Locate the cell with the specified text and output its [X, Y] center coordinate. 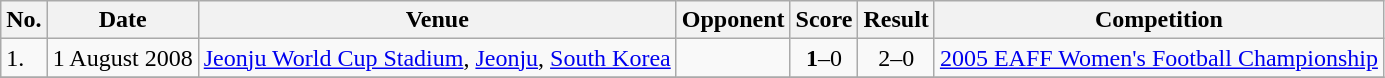
2–0 [896, 58]
Result [896, 20]
1 August 2008 [122, 58]
Date [122, 20]
1. [24, 58]
1–0 [824, 58]
No. [24, 20]
Jeonju World Cup Stadium, Jeonju, South Korea [437, 58]
2005 EAFF Women's Football Championship [1158, 58]
Score [824, 20]
Competition [1158, 20]
Venue [437, 20]
Opponent [733, 20]
